Scan for the cell matching the given text and deliver its (X, Y) coordinate at center. 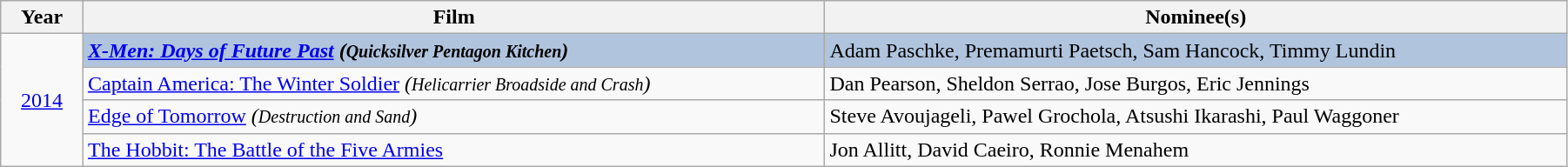
Adam Paschke, Premamurti Paetsch, Sam Hancock, Timmy Lundin (1196, 50)
Year (42, 17)
Captain America: The Winter Soldier (Helicarrier Broadside and Crash) (453, 83)
Jon Allitt, David Caeiro, Ronnie Menahem (1196, 150)
Edge of Tomorrow (Destruction and Sand) (453, 117)
X-Men: Days of Future Past (Quicksilver Pentagon Kitchen) (453, 50)
2014 (42, 100)
Steve Avoujageli, Pawel Grochola, Atsushi Ikarashi, Paul Waggoner (1196, 117)
The Hobbit: The Battle of the Five Armies (453, 150)
Dan Pearson, Sheldon Serrao, Jose Burgos, Eric Jennings (1196, 83)
Film (453, 17)
Nominee(s) (1196, 17)
